Pinpoint the cell where the given text exists, returning its [X, Y] midpoint coordinate. 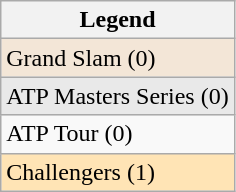
ATP Tour (0) [118, 134]
ATP Masters Series (0) [118, 96]
Grand Slam (0) [118, 58]
Challengers (1) [118, 172]
Legend [118, 20]
